Provide the (X, Y) coordinate of the cell's center where the given text is located.  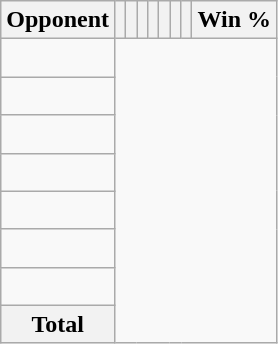
Win % (234, 20)
Total (58, 324)
Opponent (58, 20)
